Find where the given text appears and provide that cell's center as (x, y) coordinate. 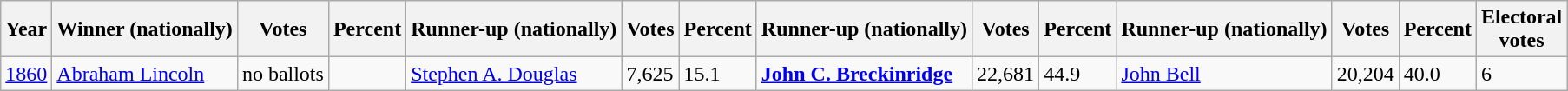
15.1 (717, 74)
22,681 (1005, 74)
7,625 (650, 74)
6 (1521, 74)
44.9 (1078, 74)
John Bell (1224, 74)
John C. Breckinridge (864, 74)
Stephen A. Douglas (514, 74)
20,204 (1365, 74)
Abraham Lincoln (145, 74)
Electoralvotes (1521, 29)
Year (26, 29)
1860 (26, 74)
Winner (nationally) (145, 29)
40.0 (1438, 74)
no ballots (283, 74)
